Extract the (x, y) coordinate from the center of the cell holding the provided text.  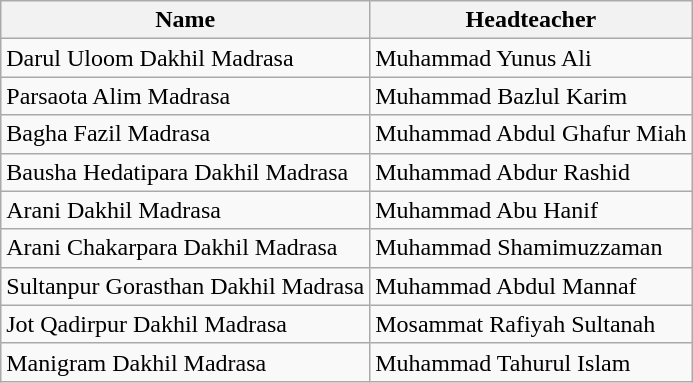
Mosammat Rafiyah Sultanah (531, 324)
Muhammad Abdur Rashid (531, 172)
Manigram Dakhil Madrasa (186, 362)
Darul Uloom Dakhil Madrasa (186, 58)
Arani Dakhil Madrasa (186, 210)
Bagha Fazil Madrasa (186, 134)
Arani Chakarpara Dakhil Madrasa (186, 248)
Jot Qadirpur Dakhil Madrasa (186, 324)
Name (186, 20)
Sultanpur Gorasthan Dakhil Madrasa (186, 286)
Muhammad Abu Hanif (531, 210)
Muhammad Bazlul Karim (531, 96)
Parsaota Alim Madrasa (186, 96)
Muhammad Shamimuzzaman (531, 248)
Muhammad Abdul Ghafur Miah (531, 134)
Headteacher (531, 20)
Bausha Hedatipara Dakhil Madrasa (186, 172)
Muhammad Yunus Ali (531, 58)
Muhammad Abdul Mannaf (531, 286)
Muhammad Tahurul Islam (531, 362)
